Search for the cell housing the specified text and yield its [X, Y] center coordinate. 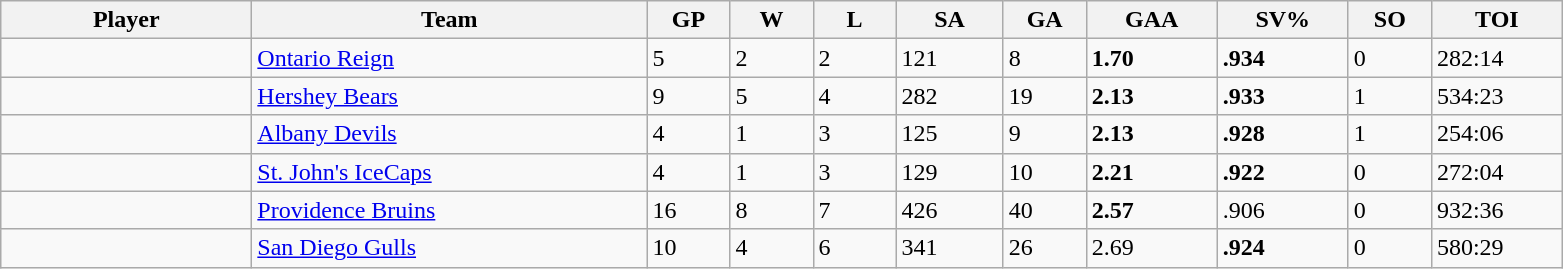
534:23 [1496, 96]
Player [126, 20]
2.57 [1152, 210]
.933 [1282, 96]
TOI [1496, 20]
932:36 [1496, 210]
Providence Bruins [450, 210]
.928 [1282, 134]
125 [950, 134]
16 [688, 210]
121 [950, 58]
26 [1044, 248]
272:04 [1496, 172]
6 [854, 248]
SO [1390, 20]
426 [950, 210]
Hershey Bears [450, 96]
1.70 [1152, 58]
St. John's IceCaps [450, 172]
W [772, 20]
L [854, 20]
2.69 [1152, 248]
.906 [1282, 210]
SV% [1282, 20]
7 [854, 210]
.924 [1282, 248]
Albany Devils [450, 134]
GAA [1152, 20]
GP [688, 20]
40 [1044, 210]
254:06 [1496, 134]
.922 [1282, 172]
San Diego Gulls [450, 248]
19 [1044, 96]
GA [1044, 20]
282 [950, 96]
SA [950, 20]
129 [950, 172]
282:14 [1496, 58]
Team [450, 20]
341 [950, 248]
2.21 [1152, 172]
580:29 [1496, 248]
Ontario Reign [450, 58]
.934 [1282, 58]
